Locate the cell with the specified text and output its [x, y] center coordinate. 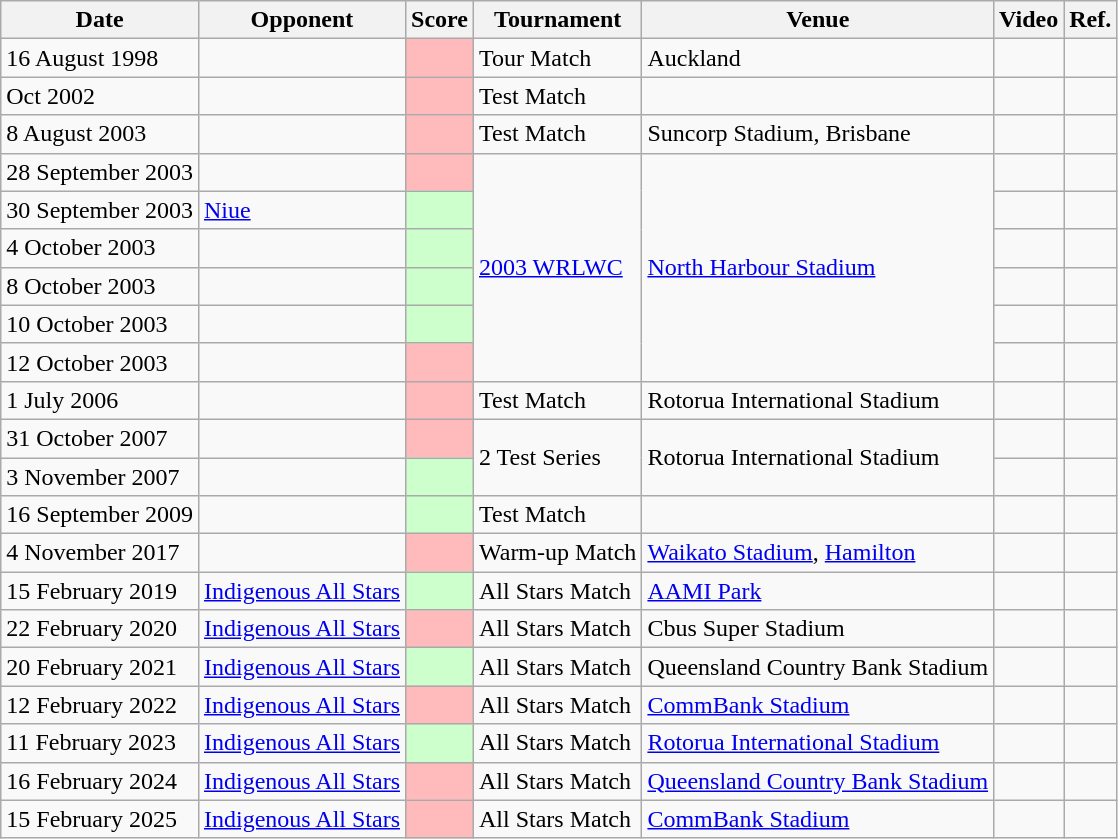
Date [100, 20]
AAMI Park [818, 591]
15 February 2025 [100, 819]
4 November 2017 [100, 553]
Oct 2002 [100, 96]
Venue [818, 20]
22 February 2020 [100, 629]
2 Test Series [557, 457]
North Harbour Stadium [818, 267]
4 October 2003 [100, 248]
28 September 2003 [100, 172]
12 February 2022 [100, 705]
30 September 2003 [100, 210]
15 February 2019 [100, 591]
16 August 1998 [100, 58]
8 August 2003 [100, 134]
Cbus Super Stadium [818, 629]
1 July 2006 [100, 400]
8 October 2003 [100, 286]
16 September 2009 [100, 515]
Niue [302, 210]
31 October 2007 [100, 438]
3 November 2007 [100, 477]
10 October 2003 [100, 324]
Score [440, 20]
Suncorp Stadium, Brisbane [818, 134]
Waikato Stadium, Hamilton [818, 553]
Auckland [818, 58]
12 October 2003 [100, 362]
Warm-up Match [557, 553]
11 February 2023 [100, 743]
Tour Match [557, 58]
2003 WRLWC [557, 267]
20 February 2021 [100, 667]
Ref. [1090, 20]
Video [1029, 20]
Opponent [302, 20]
16 February 2024 [100, 781]
Tournament [557, 20]
